Search for the cell housing the specified text and yield its (X, Y) center coordinate. 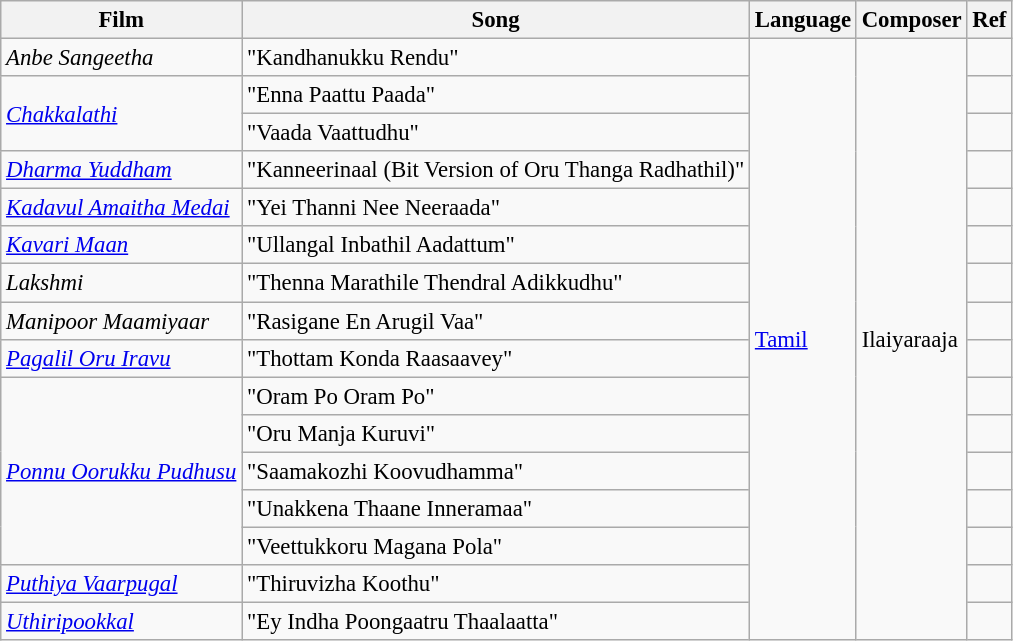
"Thenna Marathile Thendral Adikkudhu" (496, 283)
Chakkalathi (122, 114)
"Kanneerinaal (Bit Version of Oru Thanga Radhathil)" (496, 170)
"Thottam Konda Raasaavey" (496, 358)
Ponnu Oorukku Pudhusu (122, 471)
Composer (912, 20)
"Oru Manja Kuruvi" (496, 433)
"Yei Thanni Nee Neeraada" (496, 208)
Ilaiyaraaja (912, 340)
Dharma Yuddham (122, 170)
Language (804, 20)
Uthiripookkal (122, 621)
"Unakkena Thaane Inneramaa" (496, 509)
"Saamakozhi Koovudhamma" (496, 471)
Kadavul Amaitha Medai (122, 208)
"Oram Po Oram Po" (496, 396)
Puthiya Vaarpugal (122, 584)
Lakshmi (122, 283)
Song (496, 20)
Kavari Maan (122, 245)
"Vaada Vaattudhu" (496, 133)
"Veettukkoru Magana Pola" (496, 546)
"Thiruvizha Koothu" (496, 584)
Tamil (804, 340)
"Ey Indha Poongaatru Thaalaatta" (496, 621)
"Rasigane En Arugil Vaa" (496, 321)
"Enna Paattu Paada" (496, 95)
"Kandhanukku Rendu" (496, 58)
Anbe Sangeetha (122, 58)
Ref (990, 20)
"Ullangal Inbathil Aadattum" (496, 245)
Film (122, 20)
Pagalil Oru Iravu (122, 358)
Manipoor Maamiyaar (122, 321)
